Capture the cell that displays the provided text and extract its [x, y] central coordinate. 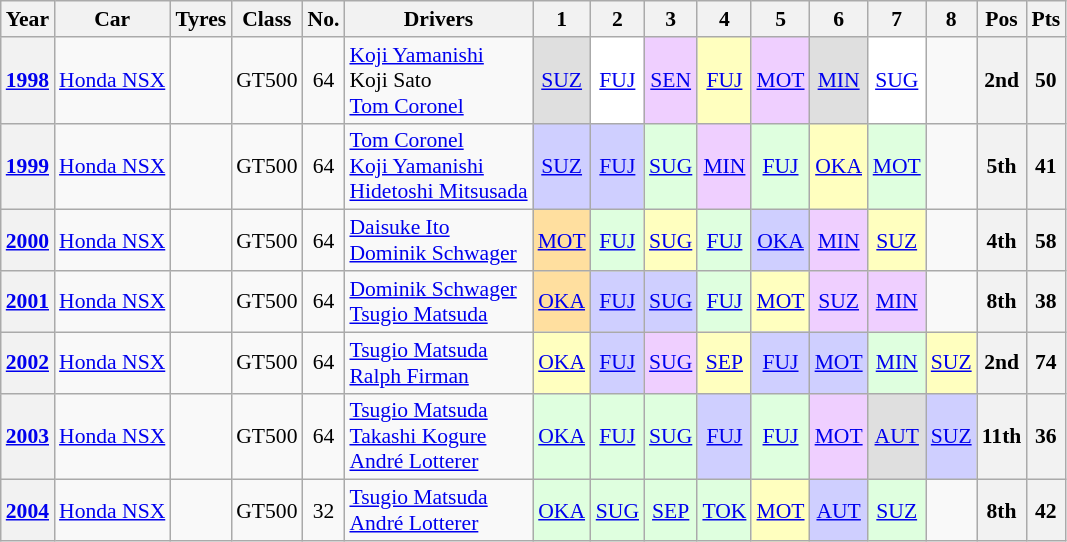
SEN [670, 80]
Tom Coronel Koji Yamanishi Hidetoshi Mitsusada [438, 166]
42 [1046, 510]
74 [1046, 362]
11th [1002, 436]
Class [266, 19]
Dominik Schwager Tsugio Matsuda [438, 302]
Koji Yamanishi Koji Sato Tom Coronel [438, 80]
36 [1046, 436]
50 [1046, 80]
Tyres [200, 19]
2001 [28, 302]
TOK [724, 510]
41 [1046, 166]
6 [839, 19]
8 [952, 19]
Tsugio Matsuda André Lotterer [438, 510]
Tsugio Matsuda Ralph Firman [438, 362]
1999 [28, 166]
2003 [28, 436]
3 [670, 19]
5 [780, 19]
5th [1002, 166]
Pts [1046, 19]
2000 [28, 240]
2002 [28, 362]
38 [1046, 302]
7 [897, 19]
1 [562, 19]
32 [324, 510]
Year [28, 19]
Car [112, 19]
2004 [28, 510]
Pos [1002, 19]
4 [724, 19]
Drivers [438, 19]
No. [324, 19]
Daisuke Ito Dominik Schwager [438, 240]
2 [618, 19]
58 [1046, 240]
Tsugio Matsuda Takashi Kogure André Lotterer [438, 436]
1998 [28, 80]
4th [1002, 240]
